For the text-containing cell, return its midpoint in [x, y] coordinate format. 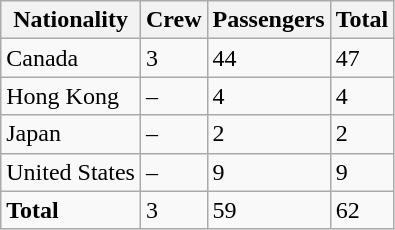
Passengers [268, 20]
62 [362, 210]
59 [268, 210]
Japan [71, 134]
Canada [71, 58]
47 [362, 58]
44 [268, 58]
Crew [174, 20]
Nationality [71, 20]
United States [71, 172]
Hong Kong [71, 96]
